Provide the (X, Y) coordinate of the cell's center where the given text is located.  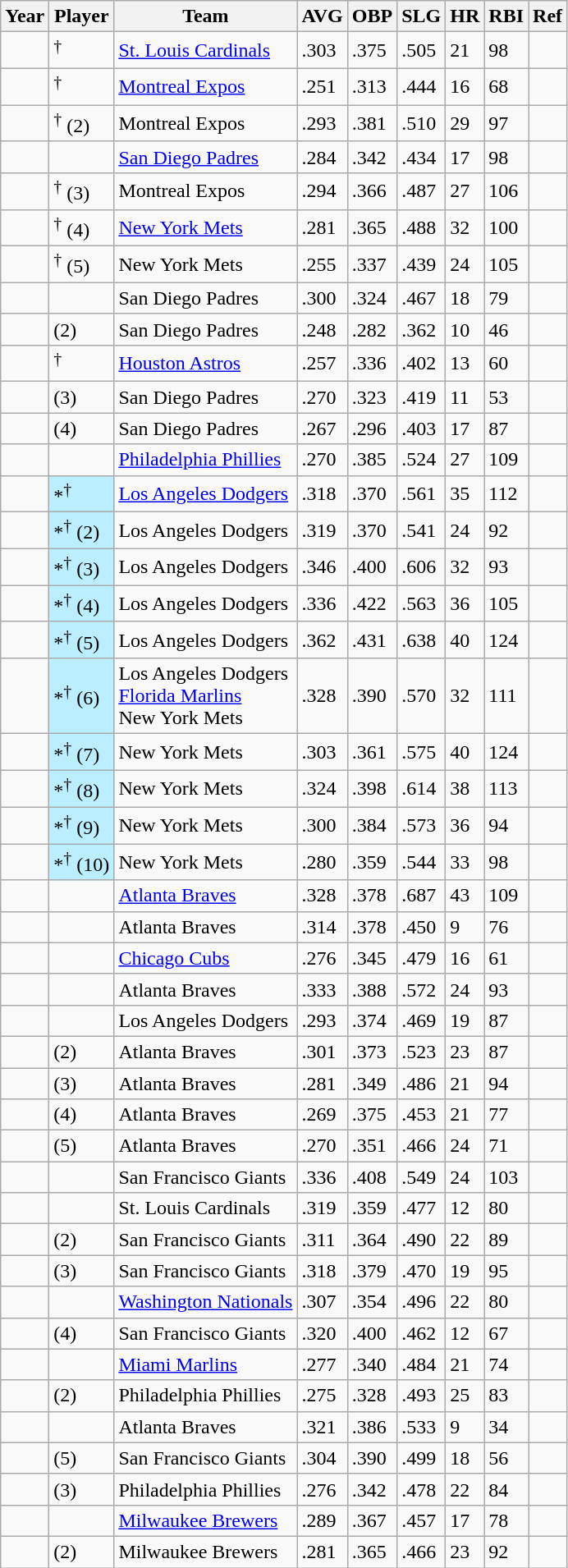
.614 (422, 788)
11 (465, 397)
95 (506, 1271)
.402 (422, 363)
Ref (548, 16)
.313 (372, 87)
112 (506, 494)
10 (465, 329)
.477 (422, 1208)
*† (6) (82, 696)
106 (506, 192)
78 (506, 1520)
84 (506, 1489)
† (4) (82, 228)
.320 (322, 1333)
.408 (372, 1177)
.462 (422, 1333)
Year (25, 16)
.384 (372, 826)
.314 (322, 927)
.267 (322, 429)
.523 (422, 1052)
.439 (422, 264)
.486 (422, 1083)
*† (4) (82, 604)
.450 (422, 927)
.403 (422, 429)
.381 (372, 123)
43 (465, 896)
56 (506, 1458)
.572 (422, 989)
.275 (322, 1396)
33 (465, 862)
.467 (422, 298)
*† (82, 494)
38 (465, 788)
.541 (422, 530)
Team (205, 16)
.277 (322, 1364)
.289 (322, 1520)
*† (2) (82, 530)
.321 (322, 1427)
.453 (422, 1115)
.257 (322, 363)
.469 (422, 1020)
76 (506, 927)
79 (506, 298)
.524 (422, 460)
Washington Nationals (205, 1302)
Houston Astros (205, 363)
.638 (422, 640)
68 (506, 87)
Player (82, 16)
*† (5) (82, 640)
.366 (372, 192)
.340 (372, 1364)
.563 (422, 604)
.496 (422, 1302)
.398 (372, 788)
.488 (422, 228)
.431 (372, 640)
.490 (422, 1240)
.351 (372, 1146)
*† (3) (82, 566)
OBP (372, 16)
.478 (422, 1489)
83 (506, 1396)
.304 (322, 1458)
.373 (372, 1052)
25 (465, 1396)
.248 (322, 329)
.388 (372, 989)
61 (506, 958)
.386 (372, 1427)
.575 (422, 752)
.361 (372, 752)
74 (506, 1364)
.444 (422, 87)
SLG (422, 16)
.570 (422, 696)
.422 (372, 604)
.333 (322, 989)
.499 (422, 1458)
.282 (372, 329)
RBI (506, 16)
.337 (372, 264)
.284 (322, 157)
† (2) (82, 123)
67 (506, 1333)
.323 (372, 397)
.374 (372, 1020)
.349 (372, 1083)
.301 (322, 1052)
.561 (422, 494)
.457 (422, 1520)
53 (506, 397)
Los Angeles DodgersFlorida MarlinsNew York Mets (205, 696)
.606 (422, 566)
.280 (322, 862)
.533 (422, 1427)
HR (465, 16)
.487 (422, 192)
.379 (372, 1271)
.296 (372, 429)
*† (10) (82, 862)
.484 (422, 1364)
.251 (322, 87)
.385 (372, 460)
113 (506, 788)
77 (506, 1115)
.687 (422, 896)
.470 (422, 1271)
*† (7) (82, 752)
*† (9) (82, 826)
AVG (322, 16)
.345 (372, 958)
.255 (322, 264)
.573 (422, 826)
.346 (322, 566)
.510 (422, 123)
Miami Marlins (205, 1364)
89 (506, 1240)
† (5) (82, 264)
97 (506, 123)
.294 (322, 192)
35 (465, 494)
.269 (322, 1115)
.434 (422, 157)
.364 (372, 1240)
111 (506, 696)
.367 (372, 1520)
.544 (422, 862)
103 (506, 1177)
60 (506, 363)
.354 (372, 1302)
71 (506, 1146)
.479 (422, 958)
46 (506, 329)
.493 (422, 1396)
Chicago Cubs (205, 958)
.549 (422, 1177)
.419 (422, 397)
34 (506, 1427)
† (3) (82, 192)
.307 (322, 1302)
29 (465, 123)
.311 (322, 1240)
100 (506, 228)
13 (465, 363)
.505 (422, 51)
*† (8) (82, 788)
